Determine the [x, y] coordinate at the center of the cell enclosing the given text.  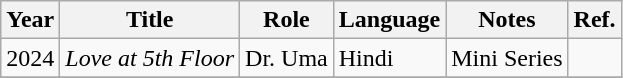
Dr. Uma [287, 58]
Role [287, 20]
Love at 5th Floor [150, 58]
2024 [30, 58]
Notes [507, 20]
Ref. [594, 20]
Hindi [389, 58]
Mini Series [507, 58]
Title [150, 20]
Year [30, 20]
Language [389, 20]
